Pinpoint the cell where the given text exists, returning its [x, y] midpoint coordinate. 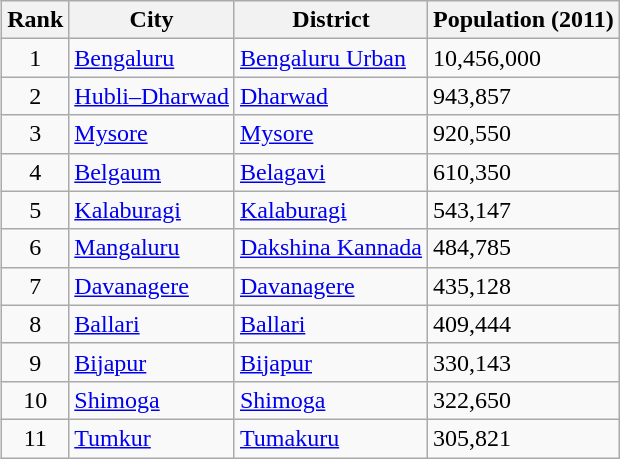
4 [36, 172]
Belgaum [152, 172]
943,857 [523, 96]
Mangaluru [152, 248]
Tumkur [152, 438]
920,550 [523, 134]
District [330, 20]
Hubli–Dharwad [152, 96]
2 [36, 96]
11 [36, 438]
5 [36, 210]
City [152, 20]
Rank [36, 20]
9 [36, 362]
435,128 [523, 286]
322,650 [523, 400]
Bengaluru [152, 58]
543,147 [523, 210]
409,444 [523, 324]
Population (2011) [523, 20]
Belagavi [330, 172]
305,821 [523, 438]
10 [36, 400]
7 [36, 286]
Bengaluru Urban [330, 58]
10,456,000 [523, 58]
8 [36, 324]
Dakshina Kannada [330, 248]
6 [36, 248]
330,143 [523, 362]
484,785 [523, 248]
610,350 [523, 172]
1 [36, 58]
Dharwad [330, 96]
Tumakuru [330, 438]
3 [36, 134]
